Extract the [X, Y] coordinate from the center of the cell holding the provided text.  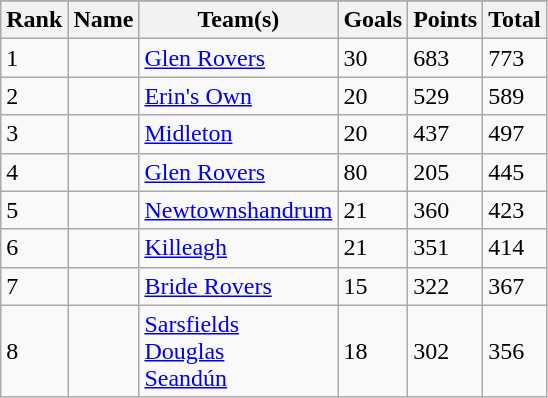
Erin's Own [238, 96]
1 [34, 58]
205 [446, 172]
Midleton [238, 134]
Goals [373, 20]
Name [104, 20]
302 [446, 351]
7 [34, 286]
Bride Rovers [238, 286]
Total [515, 20]
356 [515, 351]
414 [515, 248]
5 [34, 210]
Team(s) [238, 20]
8 [34, 351]
3 [34, 134]
445 [515, 172]
360 [446, 210]
Killeagh [238, 248]
773 [515, 58]
SarsfieldsDouglasSeandún [238, 351]
529 [446, 96]
423 [515, 210]
683 [446, 58]
437 [446, 134]
30 [373, 58]
15 [373, 286]
Rank [34, 20]
589 [515, 96]
6 [34, 248]
322 [446, 286]
351 [446, 248]
4 [34, 172]
497 [515, 134]
Points [446, 20]
Newtownshandrum [238, 210]
2 [34, 96]
80 [373, 172]
367 [515, 286]
18 [373, 351]
